Scan for the cell matching the given text and deliver its [X, Y] coordinate at center. 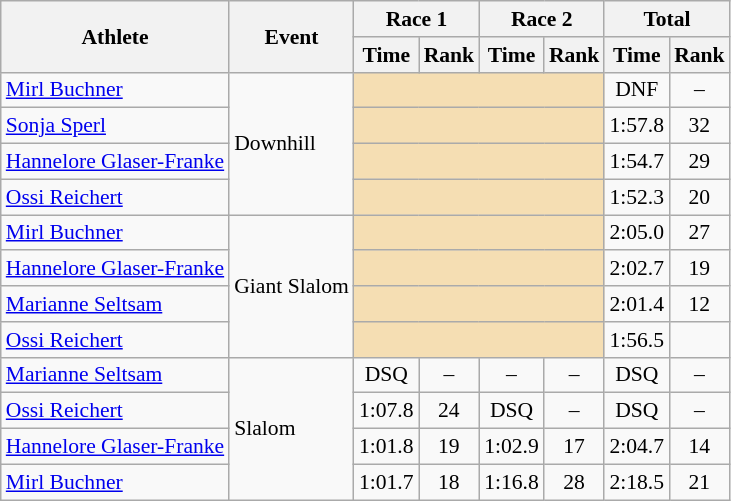
2:18.5 [636, 482]
Slalom [292, 428]
2:05.0 [636, 233]
Sonja Sperl [115, 126]
14 [700, 447]
29 [700, 162]
Total [666, 19]
32 [700, 126]
2:04.7 [636, 447]
Race 1 [416, 19]
Race 2 [542, 19]
2:01.4 [636, 304]
20 [700, 197]
1:56.5 [636, 340]
1:01.7 [386, 482]
Event [292, 36]
27 [700, 233]
17 [574, 447]
2:02.7 [636, 269]
28 [574, 482]
Athlete [115, 36]
1:54.7 [636, 162]
Downhill [292, 143]
12 [700, 304]
1:02.9 [512, 447]
Giant Slalom [292, 286]
1:07.8 [386, 411]
DNF [636, 90]
18 [450, 482]
21 [700, 482]
1:57.8 [636, 126]
1:52.3 [636, 197]
1:01.8 [386, 447]
1:16.8 [512, 482]
24 [450, 411]
